From the cell containing the given text, extract its center point as (X, Y) coordinate. 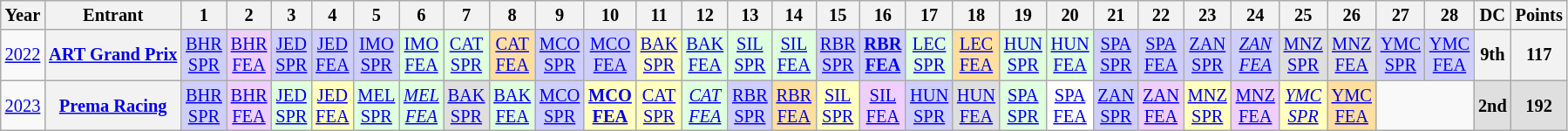
9 (560, 15)
Points (1539, 15)
3 (291, 15)
2nd (1492, 106)
4 (332, 15)
23 (1208, 15)
14 (794, 15)
16 (882, 15)
13 (750, 15)
ART Grand Prix (113, 55)
LECSPR (929, 55)
1 (204, 15)
9th (1492, 55)
22 (1161, 15)
LECFEA (976, 55)
2022 (23, 55)
Entrant (113, 15)
26 (1352, 15)
27 (1401, 15)
21 (1117, 15)
MELFEA (421, 106)
11 (659, 15)
MELSPR (377, 106)
19 (1023, 15)
24 (1255, 15)
25 (1304, 15)
IMOFEA (421, 55)
12 (704, 15)
8 (512, 15)
6 (421, 15)
7 (467, 15)
17 (929, 15)
15 (838, 15)
10 (610, 15)
DC (1492, 15)
5 (377, 15)
117 (1539, 55)
2023 (23, 106)
2 (249, 15)
20 (1070, 15)
Year (23, 15)
192 (1539, 106)
IMOSPR (377, 55)
18 (976, 15)
Prema Racing (113, 106)
28 (1449, 15)
